Return the (x, y) coordinate for the center point of the cell that contains the specified text.  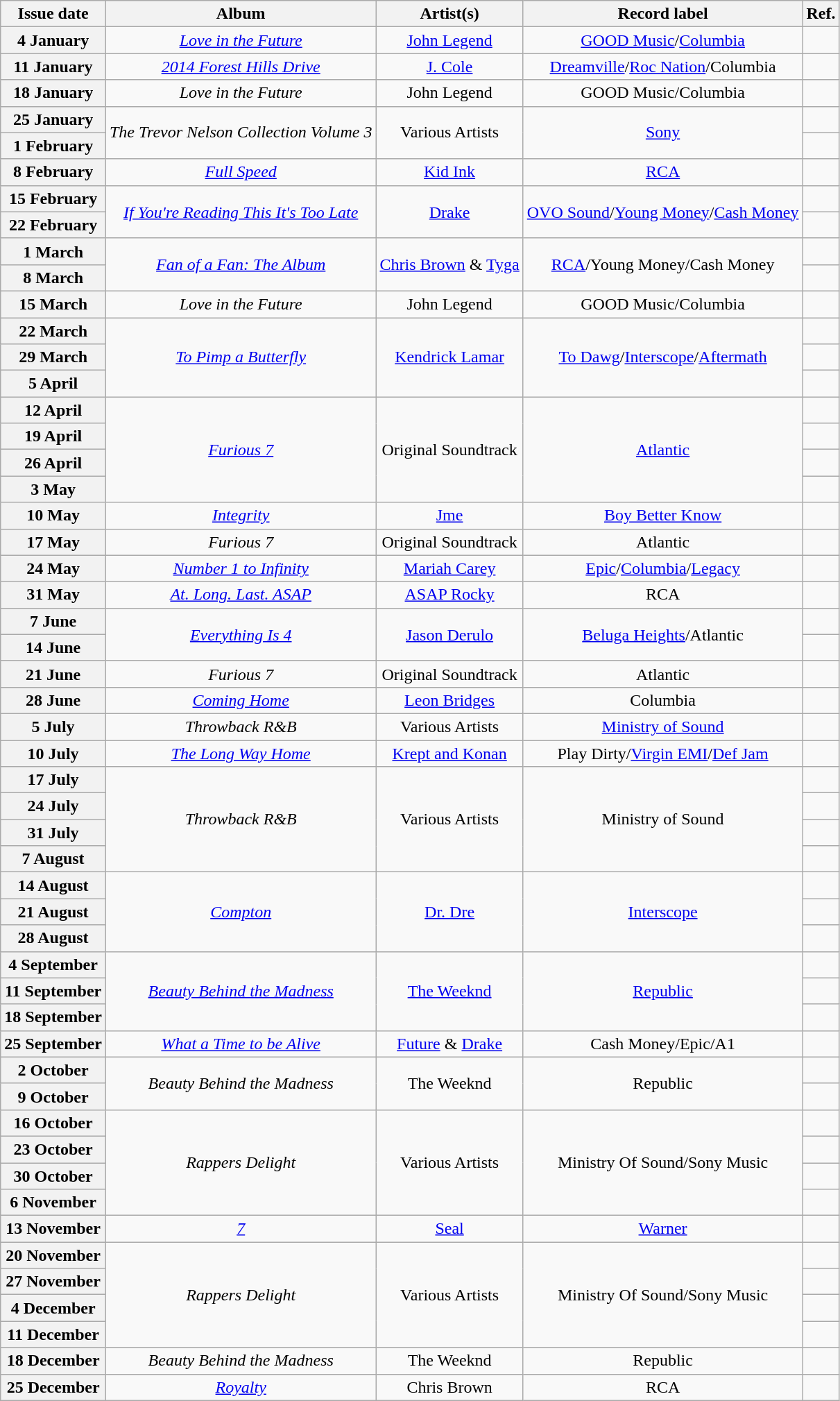
Album (240, 14)
3 May (53, 489)
4 January (53, 40)
Fan of a Fan: The Album (240, 264)
Interscope (663, 912)
Boy Better Know (663, 516)
31 July (53, 833)
20 November (53, 1255)
10 July (53, 753)
28 August (53, 938)
11 January (53, 67)
Integrity (240, 516)
24 May (53, 568)
16 October (53, 1123)
21 August (53, 912)
Number 1 to Infinity (240, 568)
10 May (53, 516)
Dr. Dre (449, 912)
5 April (53, 384)
15 March (53, 304)
Drake (449, 212)
2014 Forest Hills Drive (240, 67)
13 November (53, 1229)
To Dawg/Interscope/Aftermath (663, 357)
17 July (53, 780)
18 December (53, 1361)
21 June (53, 674)
Warner (663, 1229)
Kendrick Lamar (449, 357)
19 April (53, 436)
The Long Way Home (240, 753)
Play Dirty/Virgin EMI/Def Jam (663, 753)
The Trevor Nelson Collection Volume 3 (240, 133)
Epic/Columbia/Legacy (663, 568)
22 February (53, 225)
26 April (53, 463)
Chris Brown (449, 1387)
Record label (663, 14)
Royalty (240, 1387)
Future & Drake (449, 1044)
Coming Home (240, 700)
Krept and Konan (449, 753)
1 March (53, 251)
29 March (53, 357)
8 March (53, 278)
Beluga Heights/Atlantic (663, 634)
Columbia (663, 700)
18 September (53, 1017)
7 (240, 1229)
5 July (53, 727)
28 June (53, 700)
Everything Is 4 (240, 634)
12 April (53, 410)
To Pimp a Butterfly (240, 357)
RCA/Young Money/Cash Money (663, 264)
Full Speed (240, 172)
OVO Sound/Young Money/Cash Money (663, 212)
Ref. (821, 14)
30 October (53, 1176)
14 August (53, 885)
27 November (53, 1282)
Sony (663, 133)
9 October (53, 1096)
7 June (53, 621)
What a Time to be Alive (240, 1044)
18 January (53, 93)
Artist(s) (449, 14)
If You're Reading This It's Too Late (240, 212)
31 May (53, 595)
Compton (240, 912)
Dreamville/Roc Nation/Columbia (663, 67)
24 July (53, 806)
8 February (53, 172)
ASAP Rocky (449, 595)
At. Long. Last. ASAP (240, 595)
14 June (53, 647)
Cash Money/Epic/A1 (663, 1044)
Jason Derulo (449, 634)
Chris Brown & Tyga (449, 264)
25 January (53, 119)
Seal (449, 1229)
Jme (449, 516)
7 August (53, 859)
4 September (53, 965)
15 February (53, 198)
25 December (53, 1387)
Kid Ink (449, 172)
Mariah Carey (449, 568)
22 March (53, 331)
2 October (53, 1070)
23 October (53, 1149)
Leon Bridges (449, 700)
4 December (53, 1308)
17 May (53, 542)
11 September (53, 991)
11 December (53, 1334)
6 November (53, 1203)
Issue date (53, 14)
25 September (53, 1044)
1 February (53, 146)
J. Cole (449, 67)
